Extract the [x, y] coordinate from the center of the cell holding the provided text.  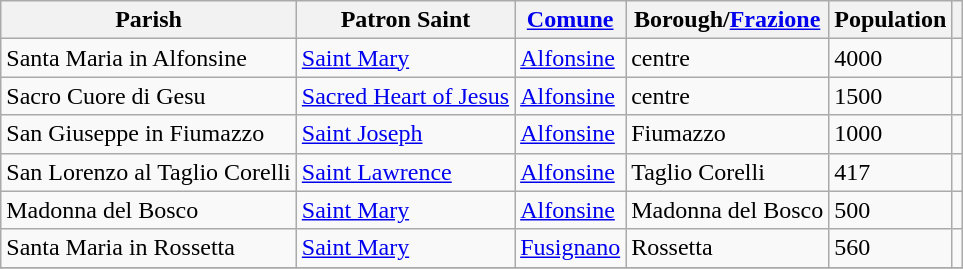
560 [890, 248]
Santa Maria in Rossetta [149, 248]
1500 [890, 96]
Parish [149, 20]
1000 [890, 134]
4000 [890, 58]
Taglio Corelli [728, 172]
Saint Lawrence [405, 172]
Population [890, 20]
Santa Maria in Alfonsine [149, 58]
Rossetta [728, 248]
Saint Joseph [405, 134]
Fiumazzo [728, 134]
Sacro Cuore di Gesu [149, 96]
Patron Saint [405, 20]
San Giuseppe in Fiumazzo [149, 134]
Sacred Heart of Jesus [405, 96]
417 [890, 172]
Fusignano [570, 248]
San Lorenzo al Taglio Corelli [149, 172]
Comune [570, 20]
Borough/Frazione [728, 20]
500 [890, 210]
